Find where the given text appears and provide that cell's center as [X, Y] coordinate. 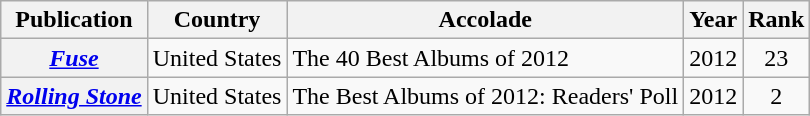
Publication [74, 20]
Year [714, 20]
Accolade [486, 20]
Country [217, 20]
The 40 Best Albums of 2012 [486, 58]
Rank [776, 20]
Fuse [74, 58]
The Best Albums of 2012: Readers' Poll [486, 96]
23 [776, 58]
2 [776, 96]
Rolling Stone [74, 96]
